Provide the [X, Y] coordinate of the cell's center where the given text is located.  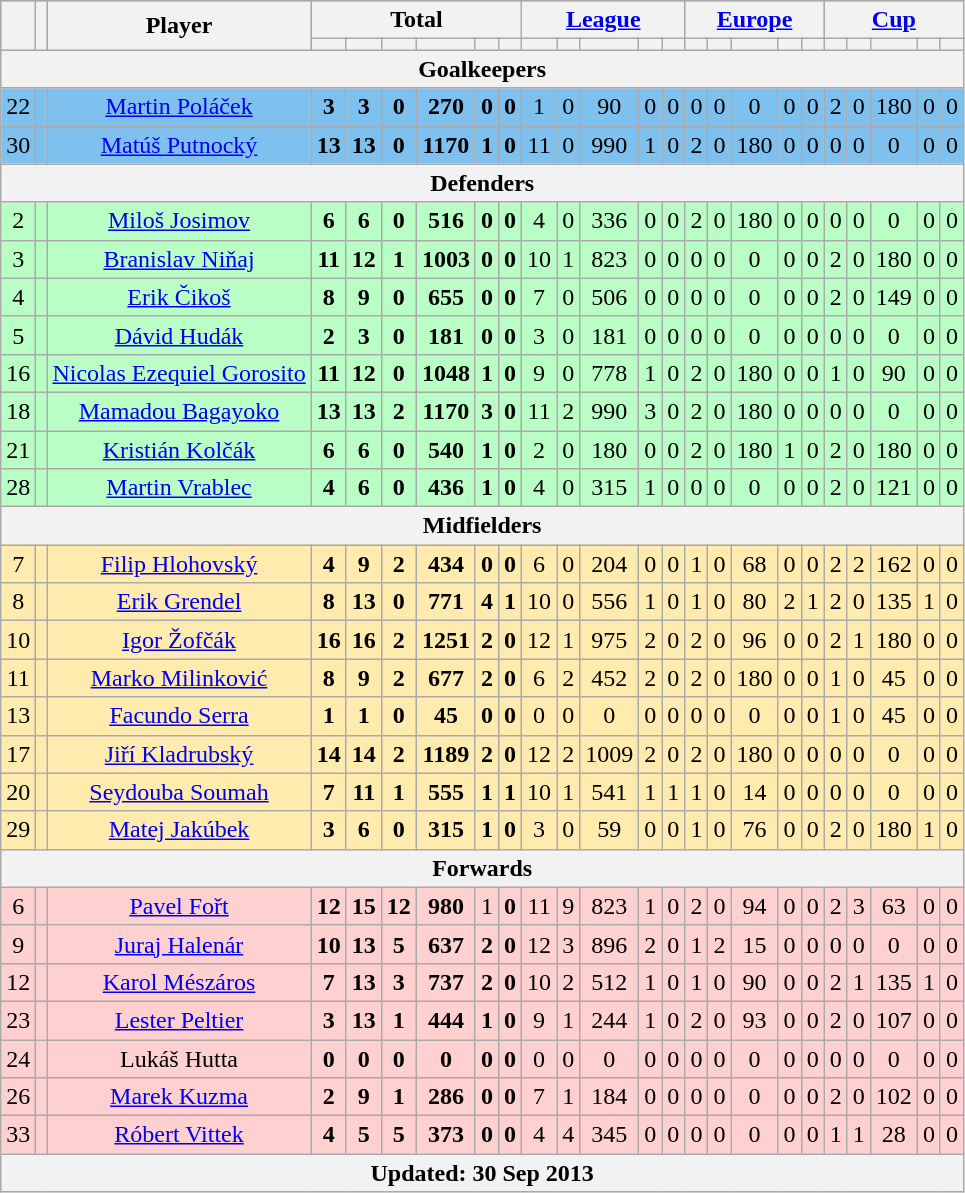
30 [18, 145]
29 [18, 830]
Matej Jakúbek [179, 830]
59 [610, 830]
436 [446, 488]
1048 [446, 373]
452 [610, 678]
26 [18, 1097]
162 [894, 564]
21 [18, 449]
Pavel Fořt [179, 906]
Forwards [482, 868]
Goalkeepers [482, 69]
68 [754, 564]
Kristián Kolčák [179, 449]
Updated: 30 Sep 2013 [482, 1173]
556 [610, 602]
244 [610, 1020]
Branislav Niňaj [179, 259]
540 [446, 449]
1251 [446, 640]
Lukáš Hutta [179, 1059]
League [604, 20]
555 [446, 792]
Filip Hlohovský [179, 564]
80 [754, 602]
Martin Vrablec [179, 488]
76 [754, 830]
637 [446, 944]
Total [416, 20]
17 [18, 754]
434 [446, 564]
Nicolas Ezequiel Gorosito [179, 373]
Dávid Hudák [179, 335]
Cup [894, 20]
Mamadou Bagayoko [179, 411]
20 [18, 792]
Erik Čikoš [179, 297]
373 [446, 1135]
778 [610, 373]
975 [610, 640]
Jiří Kladrubský [179, 754]
655 [446, 297]
444 [446, 1020]
1189 [446, 754]
Facundo Serra [179, 716]
771 [446, 602]
63 [894, 906]
512 [610, 982]
Erik Grendel [179, 602]
184 [610, 1097]
Róbert Vittek [179, 1135]
93 [754, 1020]
1003 [446, 259]
96 [754, 640]
1009 [610, 754]
Europe [754, 20]
896 [610, 944]
345 [610, 1135]
107 [894, 1020]
204 [610, 564]
Defenders [482, 183]
Seydouba Soumah [179, 792]
Lester Peltier [179, 1020]
121 [894, 488]
980 [446, 906]
Player [179, 26]
Martin Poláček [179, 107]
Juraj Halenár [179, 944]
Marko Milinković [179, 678]
541 [610, 792]
24 [18, 1059]
516 [446, 221]
336 [610, 221]
Miloš Josimov [179, 221]
737 [446, 982]
Midfielders [482, 526]
677 [446, 678]
270 [446, 107]
23 [18, 1020]
Karol Mészáros [179, 982]
Matúš Putnocký [179, 145]
22 [18, 107]
94 [754, 906]
506 [610, 297]
149 [894, 297]
33 [18, 1135]
Marek Kuzma [179, 1097]
286 [446, 1097]
102 [894, 1097]
18 [18, 411]
Igor Žofčák [179, 640]
